Detect which cell encompasses the target text, then output its [x, y] center coordinate. 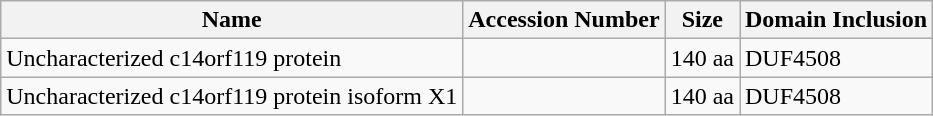
Size [702, 20]
Uncharacterized c14orf119 protein [232, 58]
Accession Number [564, 20]
Name [232, 20]
Domain Inclusion [836, 20]
Uncharacterized c14orf119 protein isoform X1 [232, 96]
